Search for the cell housing the specified text and yield its [x, y] center coordinate. 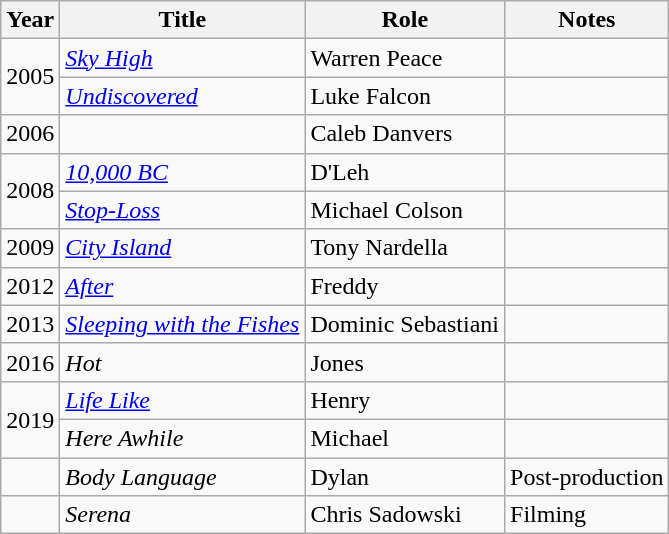
Dominic Sebastiani [405, 324]
Jones [405, 362]
Title [182, 20]
Role [405, 20]
2016 [30, 362]
Luke Falcon [405, 96]
2009 [30, 248]
D'Leh [405, 172]
After [182, 286]
Life Like [182, 400]
Year [30, 20]
2008 [30, 191]
Michael Colson [405, 210]
Freddy [405, 286]
2013 [30, 324]
Caleb Danvers [405, 134]
Sleeping with the Fishes [182, 324]
Serena [182, 515]
2006 [30, 134]
Notes [587, 20]
Post-production [587, 477]
2012 [30, 286]
2005 [30, 77]
Sky High [182, 58]
10,000 BC [182, 172]
Henry [405, 400]
Stop-Loss [182, 210]
Here Awhile [182, 438]
Michael [405, 438]
City Island [182, 248]
Warren Peace [405, 58]
Tony Nardella [405, 248]
Hot [182, 362]
2019 [30, 419]
Chris Sadowski [405, 515]
Undiscovered [182, 96]
Body Language [182, 477]
Dylan [405, 477]
Filming [587, 515]
